Output the [X, Y] coordinate of the center of the cell containing the given text.  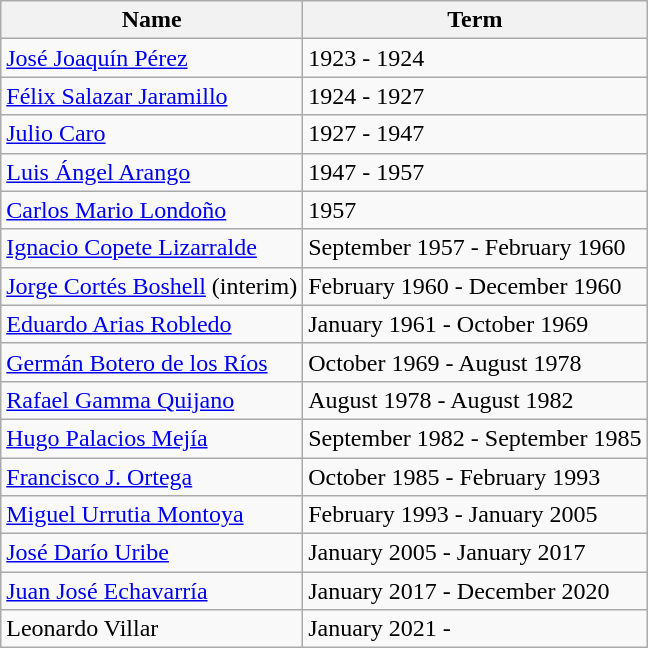
José Darío Uribe [152, 553]
August 1978 - August 1982 [475, 400]
1947 - 1957 [475, 172]
January 2005 - January 2017 [475, 553]
Jorge Cortés Boshell (interim) [152, 286]
January 2017 - December 2020 [475, 591]
Julio Caro [152, 134]
Carlos Mario Londoño [152, 210]
Name [152, 20]
Ignacio Copete Lizarralde [152, 248]
1927 - 1947 [475, 134]
February 1993 - January 2005 [475, 515]
September 1957 - February 1960 [475, 248]
Eduardo Arias Robledo [152, 324]
Miguel Urrutia Montoya [152, 515]
1923 - 1924 [475, 58]
Hugo Palacios Mejía [152, 438]
Juan José Echavarría [152, 591]
October 1969 - August 1978 [475, 362]
October 1985 - February 1993 [475, 477]
Francisco J. Ortega [152, 477]
Leonardo Villar [152, 629]
1957 [475, 210]
January 1961 - October 1969 [475, 324]
Germán Botero de los Ríos [152, 362]
January 2021 - [475, 629]
1924 - 1927 [475, 96]
Term [475, 20]
José Joaquín Pérez [152, 58]
September 1982 - September 1985 [475, 438]
February 1960 - December 1960 [475, 286]
Luis Ángel Arango [152, 172]
Rafael Gamma Quijano [152, 400]
Félix Salazar Jaramillo [152, 96]
